Extract the (X, Y) coordinate from the center of the cell holding the provided text.  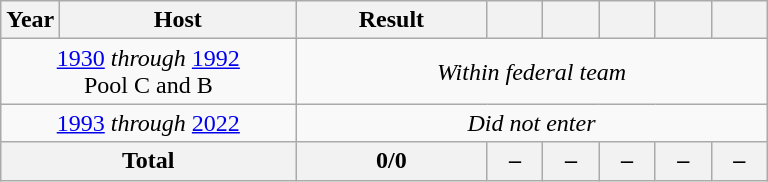
Within federal team (532, 72)
Year (30, 20)
Did not enter (532, 123)
0/0 (392, 161)
Host (178, 20)
1993 through 2022 (148, 123)
1930 through 1992 Pool C and B (148, 72)
Result (392, 20)
Total (148, 161)
